Pinpoint the cell where the given text exists, returning its [X, Y] midpoint coordinate. 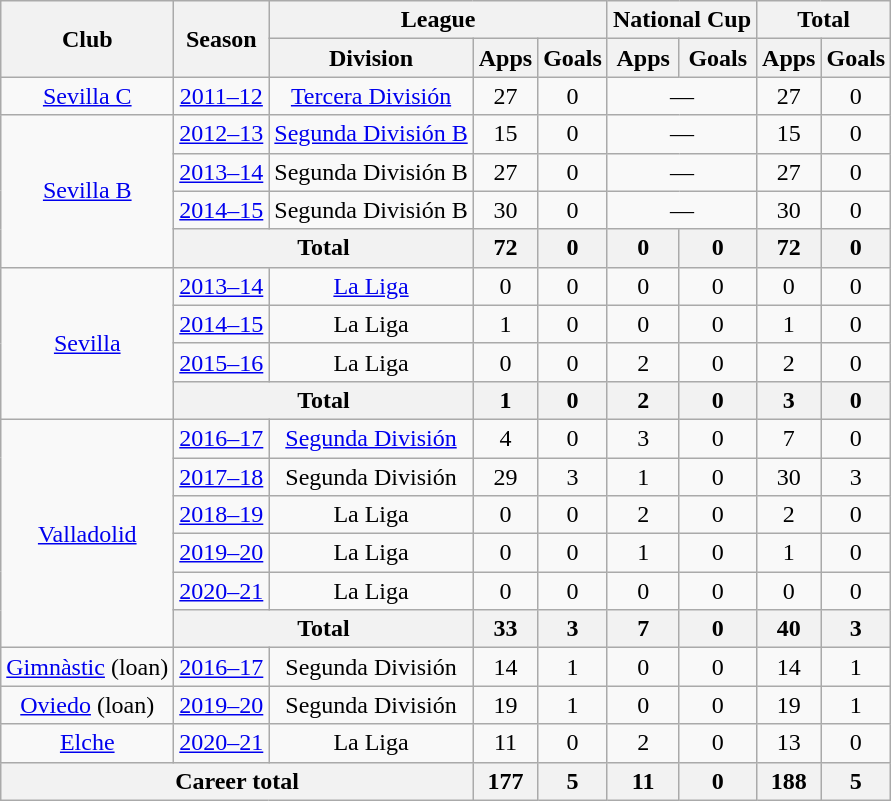
Division [371, 58]
Career total [237, 781]
Sevilla C [88, 96]
Gimnàstic (loan) [88, 667]
13 [789, 743]
29 [505, 477]
2015–16 [222, 362]
Club [88, 39]
National Cup [682, 20]
Sevilla B [88, 191]
2011–12 [222, 96]
League [438, 20]
33 [505, 629]
Sevilla [88, 343]
40 [789, 629]
2012–13 [222, 134]
Season [222, 39]
2018–19 [222, 515]
188 [789, 781]
2017–18 [222, 477]
Elche [88, 743]
4 [505, 438]
Valladolid [88, 533]
Tercera División [371, 96]
177 [505, 781]
Oviedo (loan) [88, 705]
